Detect which cell encompasses the target text, then output its [X, Y] center coordinate. 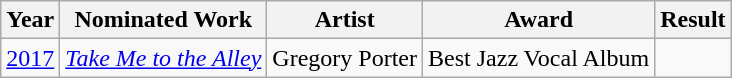
Gregory Porter [345, 58]
Result [693, 20]
Year [30, 20]
Nominated Work [164, 20]
Take Me to the Alley [164, 58]
2017 [30, 58]
Artist [345, 20]
Best Jazz Vocal Album [539, 58]
Award [539, 20]
